Capture the cell that displays the provided text and extract its [X, Y] central coordinate. 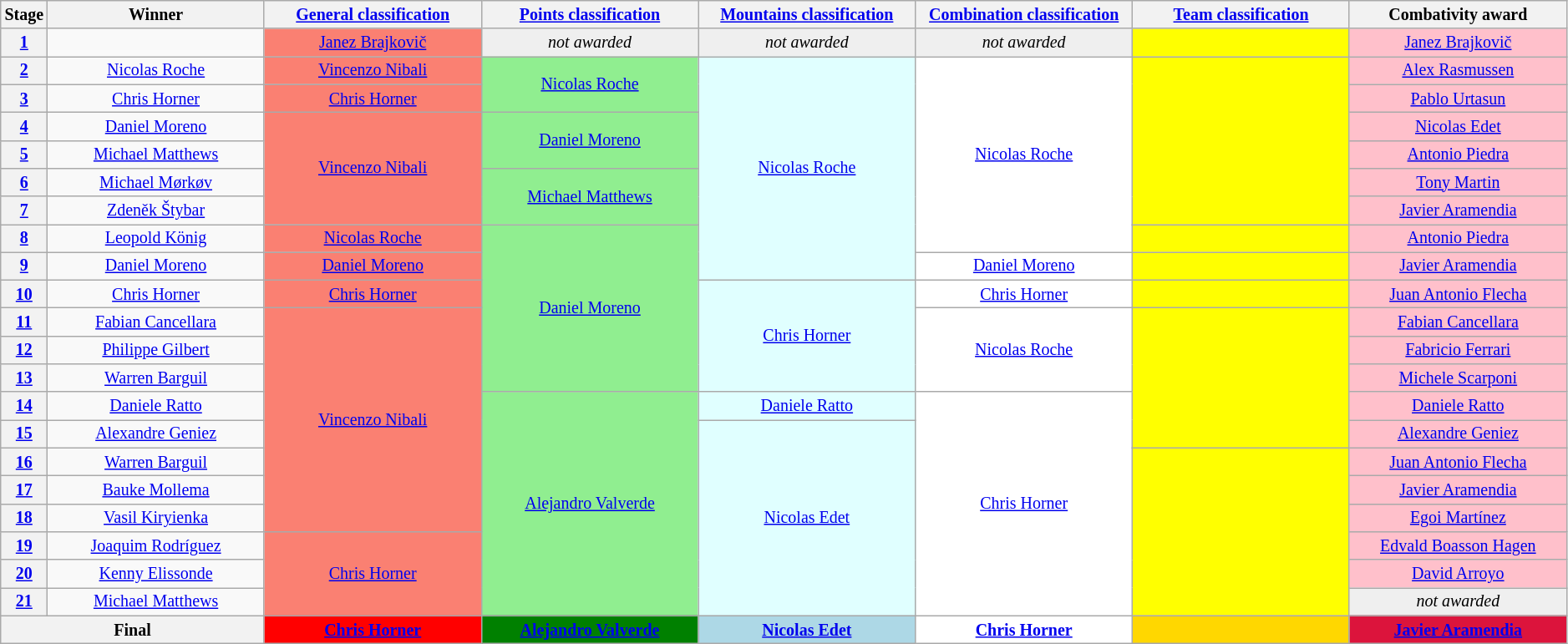
Fabricio Ferrari [1458, 351]
Michael Mørkøv [155, 182]
20 [24, 573]
Michele Scarponi [1458, 378]
Joaquim Rodríguez [155, 546]
Pablo Urtasun [1458, 99]
14 [24, 406]
Mountains classification [807, 15]
21 [24, 601]
Combativity award [1458, 15]
8 [24, 239]
1 [24, 43]
Bauke Mollema [155, 489]
General classification [373, 15]
Philippe Gilbert [155, 351]
Leopold König [155, 239]
15 [24, 434]
Winner [155, 15]
2 [24, 70]
Tony Martin [1458, 182]
Zdeněk Štybar [155, 210]
12 [24, 351]
Alex Rasmussen [1458, 70]
Egoi Martínez [1458, 518]
7 [24, 210]
5 [24, 154]
19 [24, 546]
3 [24, 99]
Team classification [1241, 15]
Points classification [590, 15]
18 [24, 518]
16 [24, 463]
4 [24, 127]
Stage [24, 15]
Combination classification [1024, 15]
17 [24, 489]
Kenny Elissonde [155, 573]
6 [24, 182]
11 [24, 322]
David Arroyo [1458, 573]
Edvald Boasson Hagen [1458, 546]
Vasil Kiryienka [155, 518]
10 [24, 294]
13 [24, 378]
Final [133, 630]
9 [24, 266]
